Search for the cell housing the specified text and yield its (x, y) center coordinate. 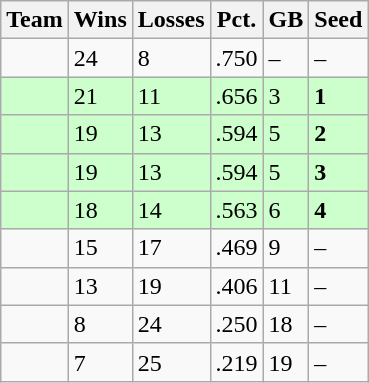
Losses (171, 20)
GB (286, 20)
4 (338, 210)
17 (171, 248)
.656 (236, 96)
Seed (338, 20)
Pct. (236, 20)
.250 (236, 324)
Team (35, 20)
1 (338, 96)
.563 (236, 210)
7 (100, 362)
Wins (100, 20)
.469 (236, 248)
21 (100, 96)
15 (100, 248)
2 (338, 134)
14 (171, 210)
6 (286, 210)
.219 (236, 362)
.406 (236, 286)
.750 (236, 58)
9 (286, 248)
25 (171, 362)
